Provide the [x, y] coordinate of the cell's center where the given text is located.  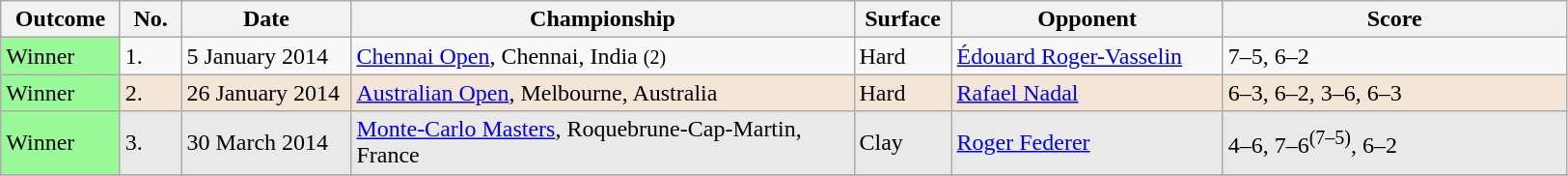
Date [266, 19]
Clay [903, 143]
Édouard Roger-Vasselin [1087, 56]
Championship [602, 19]
6–3, 6–2, 3–6, 6–3 [1394, 93]
1. [151, 56]
No. [151, 19]
Monte-Carlo Masters, Roquebrune-Cap-Martin, France [602, 143]
Chennai Open, Chennai, India (2) [602, 56]
Australian Open, Melbourne, Australia [602, 93]
Rafael Nadal [1087, 93]
26 January 2014 [266, 93]
7–5, 6–2 [1394, 56]
3. [151, 143]
Opponent [1087, 19]
Outcome [61, 19]
2. [151, 93]
Score [1394, 19]
4–6, 7–6(7–5), 6–2 [1394, 143]
Surface [903, 19]
5 January 2014 [266, 56]
Roger Federer [1087, 143]
30 March 2014 [266, 143]
